Search for the cell housing the specified text and yield its [X, Y] center coordinate. 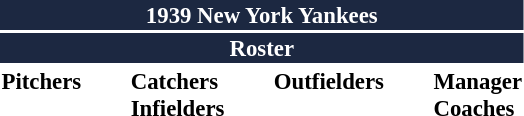
Roster [262, 48]
1939 New York Yankees [262, 15]
